Provide the [x, y] coordinate of the cell's center where the given text is located.  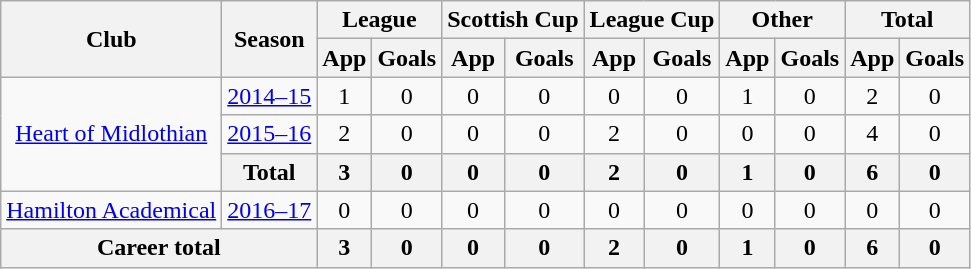
2014–15 [270, 96]
2015–16 [270, 134]
2016–17 [270, 210]
Hamilton Academical [112, 210]
Heart of Midlothian [112, 134]
League [380, 20]
Season [270, 39]
Other [782, 20]
League Cup [652, 20]
Scottish Cup [513, 20]
Career total [159, 248]
4 [872, 134]
Club [112, 39]
